Pinpoint the cell where the given text exists, returning its [X, Y] midpoint coordinate. 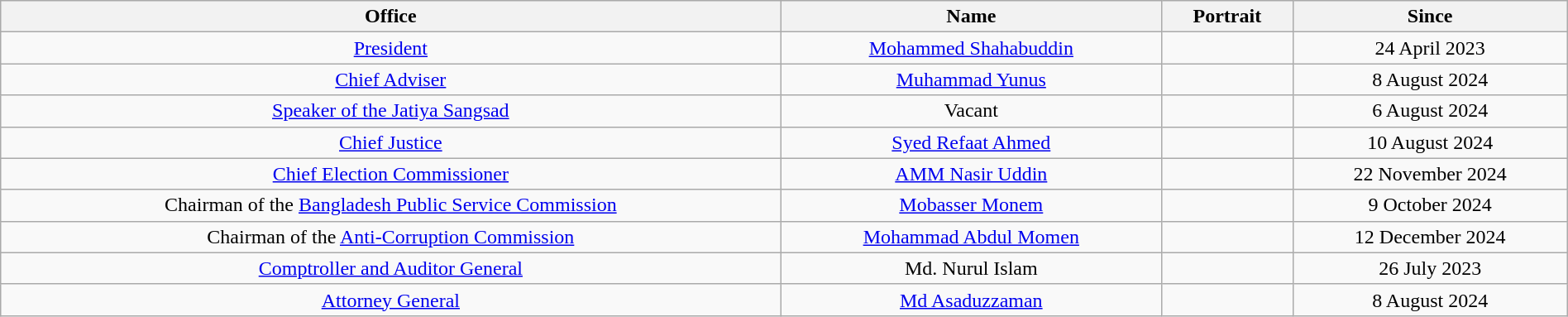
Chief Justice [390, 142]
Chief Adviser [390, 79]
22 November 2024 [1430, 174]
Since [1430, 17]
Name [971, 17]
Speaker of the Jatiya Sangsad [390, 111]
Attorney General [390, 300]
Chief Election Commissioner [390, 174]
6 August 2024 [1430, 111]
Mobasser Monem [971, 205]
President [390, 48]
Mohammad Abdul Momen [971, 237]
Muhammad Yunus [971, 79]
Syed Refaat Ahmed [971, 142]
9 October 2024 [1430, 205]
Office [390, 17]
Chairman of the Bangladesh Public Service Commission [390, 205]
12 December 2024 [1430, 237]
Chairman of the Anti-Corruption Commission [390, 237]
AMM Nasir Uddin [971, 174]
26 July 2023 [1430, 268]
10 August 2024 [1430, 142]
Md Asaduzzaman [971, 300]
Mohammed Shahabuddin [971, 48]
24 April 2023 [1430, 48]
Vacant [971, 111]
Comptroller and Auditor General [390, 268]
Portrait [1227, 17]
Md. Nurul Islam [971, 268]
